Find where the given text appears and provide that cell's center as (x, y) coordinate. 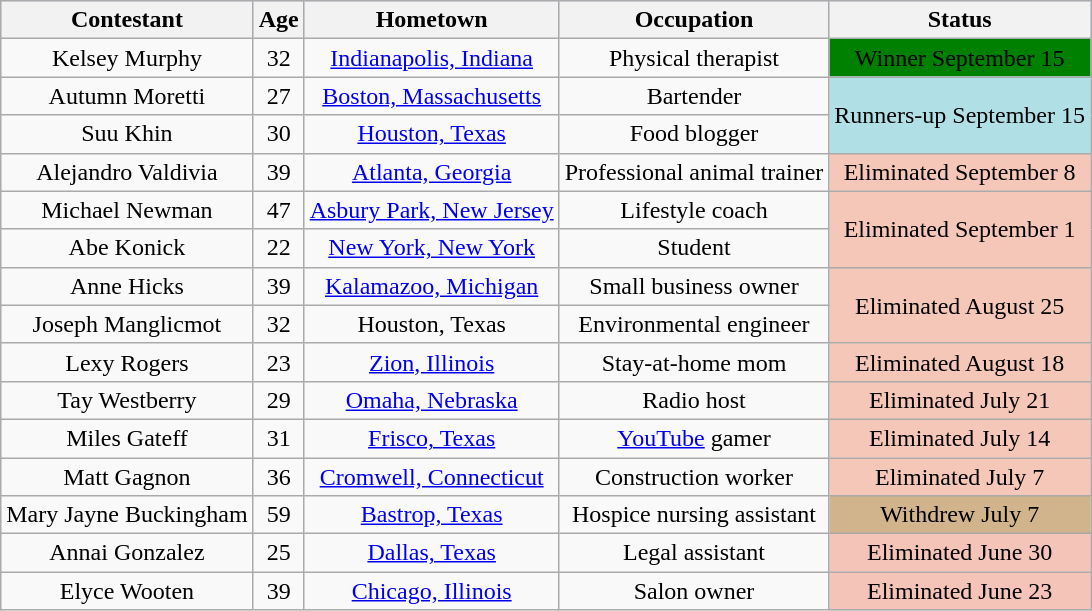
Atlanta, Georgia (432, 172)
Autumn Moretti (127, 96)
Eliminated September 8 (960, 172)
Age (278, 20)
Withdrew July 7 (960, 515)
Salon owner (694, 591)
Frisco, Texas (432, 438)
Omaha, Nebraska (432, 400)
29 (278, 400)
Cromwell, Connecticut (432, 477)
Eliminated September 1 (960, 229)
Contestant (127, 20)
Mary Jayne Buckingham (127, 515)
Eliminated June 30 (960, 553)
Hospice nursing assistant (694, 515)
Michael Newman (127, 210)
Hometown (432, 20)
Stay-at-home mom (694, 362)
47 (278, 210)
Alejandro Valdivia (127, 172)
36 (278, 477)
Status (960, 20)
30 (278, 134)
23 (278, 362)
Environmental engineer (694, 324)
Chicago, Illinois (432, 591)
Legal assistant (694, 553)
Suu Khin (127, 134)
Boston, Massachusetts (432, 96)
Bastrop, Texas (432, 515)
YouTube gamer (694, 438)
Elyce Wooten (127, 591)
Asbury Park, New Jersey (432, 210)
Radio host (694, 400)
59 (278, 515)
Professional animal trainer (694, 172)
New York, New York (432, 248)
Runners-up September 15 (960, 115)
Anne Hicks (127, 286)
Eliminated August 25 (960, 305)
Food blogger (694, 134)
Annai Gonzalez (127, 553)
Matt Gagnon (127, 477)
25 (278, 553)
Lifestyle coach (694, 210)
Winner September 15 (960, 58)
Kelsey Murphy (127, 58)
Physical therapist (694, 58)
Bartender (694, 96)
Tay Westberry (127, 400)
Small business owner (694, 286)
Kalamazoo, Michigan (432, 286)
Zion, Illinois (432, 362)
Abe Konick (127, 248)
Joseph Manglicmot (127, 324)
22 (278, 248)
Lexy Rogers (127, 362)
27 (278, 96)
Eliminated July 7 (960, 477)
Student (694, 248)
Indianapolis, Indiana (432, 58)
31 (278, 438)
Occupation (694, 20)
Eliminated June 23 (960, 591)
Eliminated July 21 (960, 400)
Construction worker (694, 477)
Eliminated August 18 (960, 362)
Dallas, Texas (432, 553)
Miles Gateff (127, 438)
Eliminated July 14 (960, 438)
